Detect which cell encompasses the target text, then output its (X, Y) center coordinate. 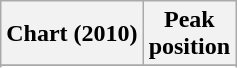
Peakposition (189, 34)
Chart (2010) (72, 34)
